Locate the cell with the specified text and output its [x, y] center coordinate. 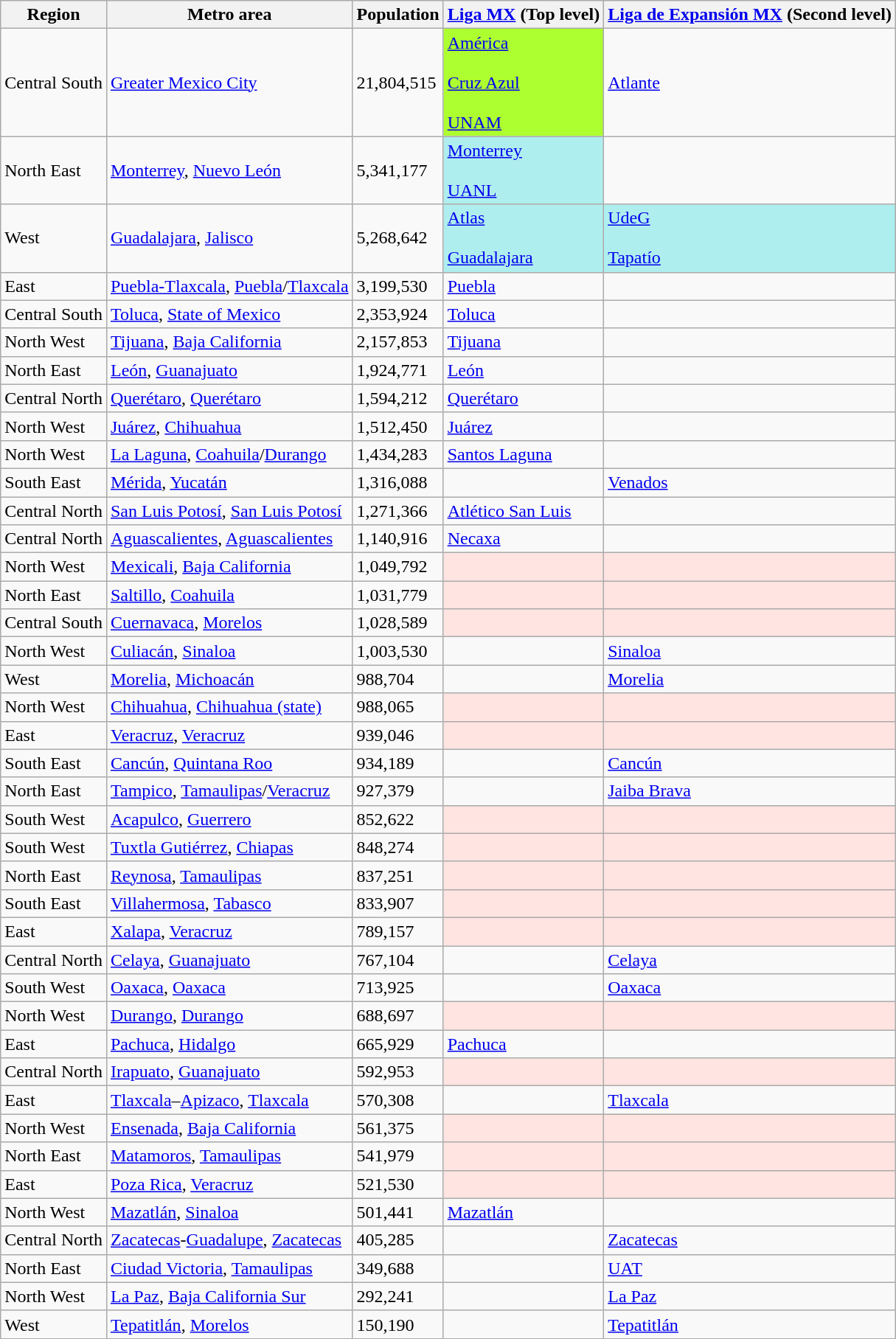
688,697 [398, 1016]
767,104 [398, 959]
Mazatlán [524, 1212]
UdeGTapatío [750, 238]
Querétaro, Querétaro [229, 398]
Durango, Durango [229, 1016]
Querétaro [524, 398]
988,704 [398, 679]
1,924,771 [398, 370]
Oaxaca [750, 988]
La Laguna, Coahuila/Durango [229, 454]
1,512,450 [398, 426]
Tepatitlán [750, 1324]
León, Guanajuato [229, 370]
927,379 [398, 791]
592,953 [398, 1072]
561,375 [398, 1128]
21,804,515 [398, 83]
521,530 [398, 1184]
Mazatlán, Sinaloa [229, 1212]
Zacatecas-Guadalupe, Zacatecas [229, 1240]
Liga MX (Top level) [524, 15]
2,353,924 [398, 314]
AtlasGuadalajara [524, 238]
Poza Rica, Veracruz [229, 1184]
Veracruz, Veracruz [229, 735]
Juárez, Chihuahua [229, 426]
Cuernavaca, Morelos [229, 623]
Atlante [750, 83]
Tepatitlán, Morelos [229, 1324]
3,199,530 [398, 286]
405,285 [398, 1240]
570,308 [398, 1100]
848,274 [398, 847]
150,190 [398, 1324]
Tlaxcala–Apizaco, Tlaxcala [229, 1100]
Jaiba Brava [750, 791]
789,157 [398, 931]
852,622 [398, 819]
1,031,779 [398, 595]
934,189 [398, 763]
Reynosa, Tamaulipas [229, 875]
Ciudad Victoria, Tamaulipas [229, 1268]
Chihuahua, Chihuahua (state) [229, 707]
Toluca [524, 314]
Celaya, Guanajuato [229, 959]
5,341,177 [398, 170]
Matamoros, Tamaulipas [229, 1156]
Mérida, Yucatán [229, 482]
1,003,530 [398, 651]
Oaxaca, Oaxaca [229, 988]
Juárez [524, 426]
1,434,283 [398, 454]
Villahermosa, Tabasco [229, 903]
Tlaxcala [750, 1100]
292,241 [398, 1296]
UAT [750, 1268]
541,979 [398, 1156]
1,594,212 [398, 398]
AméricaCruz AzulUNAM [524, 83]
Metro area [229, 15]
837,251 [398, 875]
Xalapa, Veracruz [229, 931]
León [524, 370]
Aguascalientes, Aguascalientes [229, 539]
Tijuana, Baja California [229, 342]
Liga de Expansión MX (Second level) [750, 15]
MonterreyUANL [524, 170]
Sinaloa [750, 651]
Cancún [750, 763]
Irapuato, Guanajuato [229, 1072]
Tijuana [524, 342]
Morelia [750, 679]
2,157,853 [398, 342]
988,065 [398, 707]
Region [54, 15]
Zacatecas [750, 1240]
Morelia, Michoacán [229, 679]
Monterrey, Nuevo León [229, 170]
Culiacán, Sinaloa [229, 651]
1,271,366 [398, 511]
Tuxtla Gutiérrez, Chiapas [229, 847]
713,925 [398, 988]
Celaya [750, 959]
349,688 [398, 1268]
Tampico, Tamaulipas/Veracruz [229, 791]
Acapulco, Guerrero [229, 819]
665,929 [398, 1044]
Necaxa [524, 539]
Mexicali, Baja California [229, 567]
Ensenada, Baja California [229, 1128]
La Paz, Baja California Sur [229, 1296]
1,140,916 [398, 539]
Venados [750, 482]
833,907 [398, 903]
Cancún, Quintana Roo [229, 763]
Puebla [524, 286]
Pachuca, Hidalgo [229, 1044]
1,028,589 [398, 623]
San Luis Potosí, San Luis Potosí [229, 511]
Santos Laguna [524, 454]
1,049,792 [398, 567]
1,316,088 [398, 482]
Guadalajara, Jalisco [229, 238]
5,268,642 [398, 238]
939,046 [398, 735]
Atlético San Luis [524, 511]
501,441 [398, 1212]
Pachuca [524, 1044]
Toluca, State of Mexico [229, 314]
Puebla-Tlaxcala, Puebla/Tlaxcala [229, 286]
Saltillo, Coahuila [229, 595]
Greater Mexico City [229, 83]
La Paz [750, 1296]
Population [398, 15]
